Pinpoint the cell where the given text exists, returning its [X, Y] midpoint coordinate. 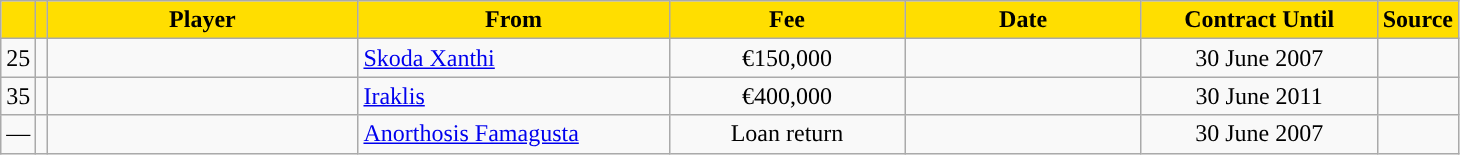
Fee [787, 20]
— [18, 134]
35 [18, 96]
Anorthosis Famagusta [514, 134]
Player [202, 20]
Skoda Xanthi [514, 58]
€400,000 [787, 96]
Loan return [787, 134]
From [514, 20]
30 June 2011 [1259, 96]
€150,000 [787, 58]
25 [18, 58]
Iraklis [514, 96]
Contract Until [1259, 20]
Source [1418, 20]
Date [1023, 20]
